Scan for the cell matching the given text and deliver its (x, y) coordinate at center. 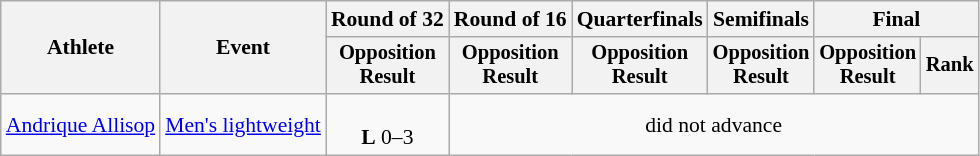
Quarterfinals (640, 19)
L 0–3 (388, 124)
Semifinals (762, 19)
Andrique Allisop (80, 124)
Men's lightweight (243, 124)
Round of 32 (388, 19)
Athlete (80, 48)
Round of 16 (510, 19)
Event (243, 48)
Final (896, 19)
did not advance (714, 124)
Rank (950, 66)
